From the cell containing the given text, extract its center point as (x, y) coordinate. 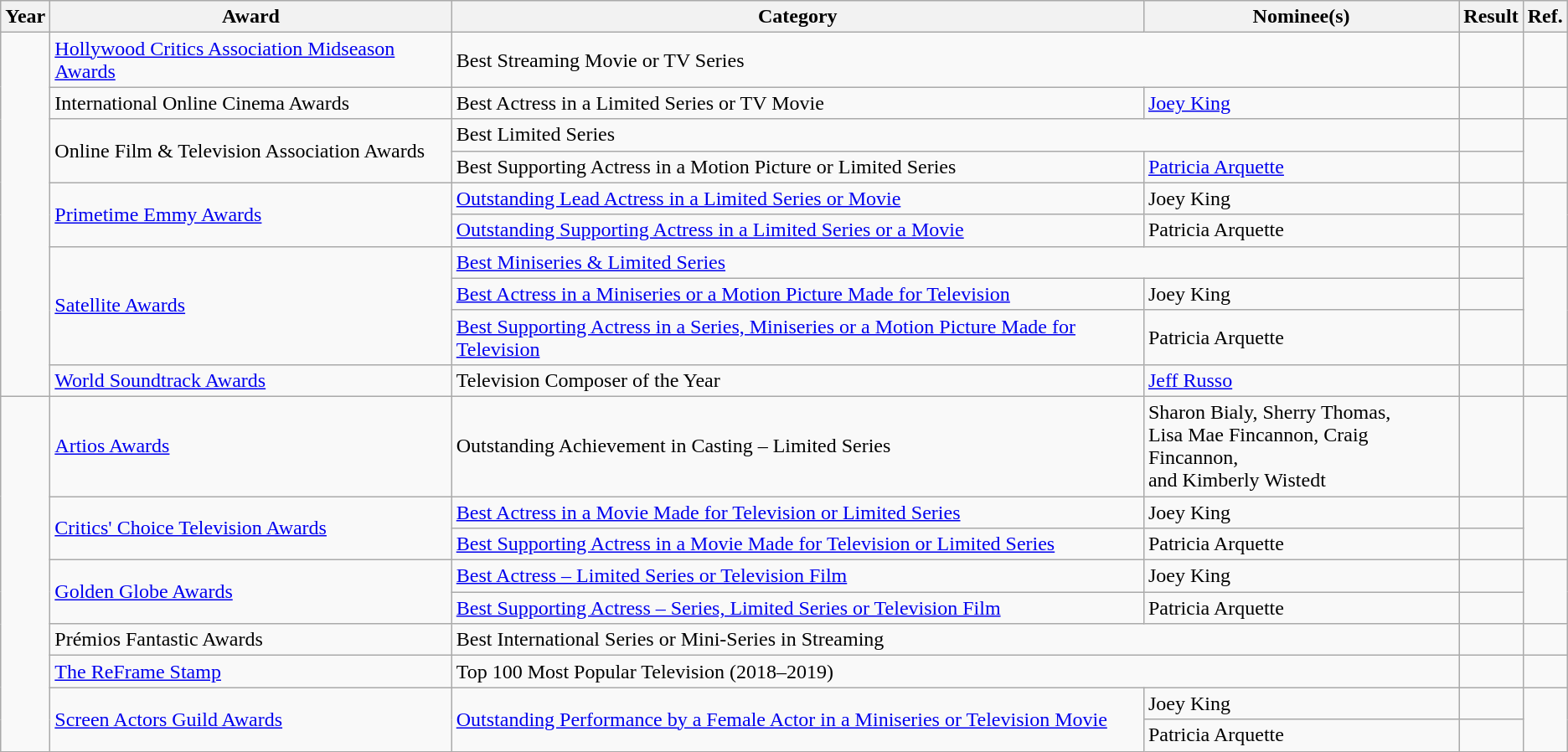
Satellite Awards (251, 305)
Best Limited Series (955, 135)
Primetime Emmy Awards (251, 214)
Top 100 Most Popular Television (2018–2019) (955, 672)
Best Actress – Limited Series or Television Film (797, 576)
Screen Actors Guild Awards (251, 719)
Best Actress in a Miniseries or a Motion Picture Made for Television (797, 294)
Outstanding Achievement in Casting – Limited Series (797, 446)
Best Supporting Actress in a Motion Picture or Limited Series (797, 167)
Best Supporting Actress – Series, Limited Series or Television Film (797, 608)
Best Supporting Actress in a Movie Made for Television or Limited Series (797, 544)
Critics' Choice Television Awards (251, 528)
Outstanding Supporting Actress in a Limited Series or a Movie (797, 230)
Nominee(s) (1301, 17)
Best Supporting Actress in a Series, Miniseries or a Motion Picture Made for Television (797, 337)
The ReFrame Stamp (251, 672)
Outstanding Performance by a Female Actor in a Miniseries or Television Movie (797, 719)
Best Actress in a Movie Made for Television or Limited Series (797, 512)
Sharon Bialy, Sherry Thomas, Lisa Mae Fincannon, Craig Fincannon, and Kimberly Wistedt (1301, 446)
Best International Series or Mini-Series in Streaming (955, 640)
Jeff Russo (1301, 380)
Artios Awards (251, 446)
Year (25, 17)
International Online Cinema Awards (251, 103)
Best Actress in a Limited Series or TV Movie (797, 103)
Outstanding Lead Actress in a Limited Series or Movie (797, 198)
Category (797, 17)
Ref. (1545, 17)
Best Streaming Movie or TV Series (955, 60)
Award (251, 17)
Television Composer of the Year (797, 380)
Prémios Fantastic Awards (251, 640)
Golden Globe Awards (251, 592)
Best Miniseries & Limited Series (955, 262)
World Soundtrack Awards (251, 380)
Result (1491, 17)
Online Film & Television Association Awards (251, 151)
Hollywood Critics Association Midseason Awards (251, 60)
